Extract the [X, Y] coordinate from the center of the cell holding the provided text.  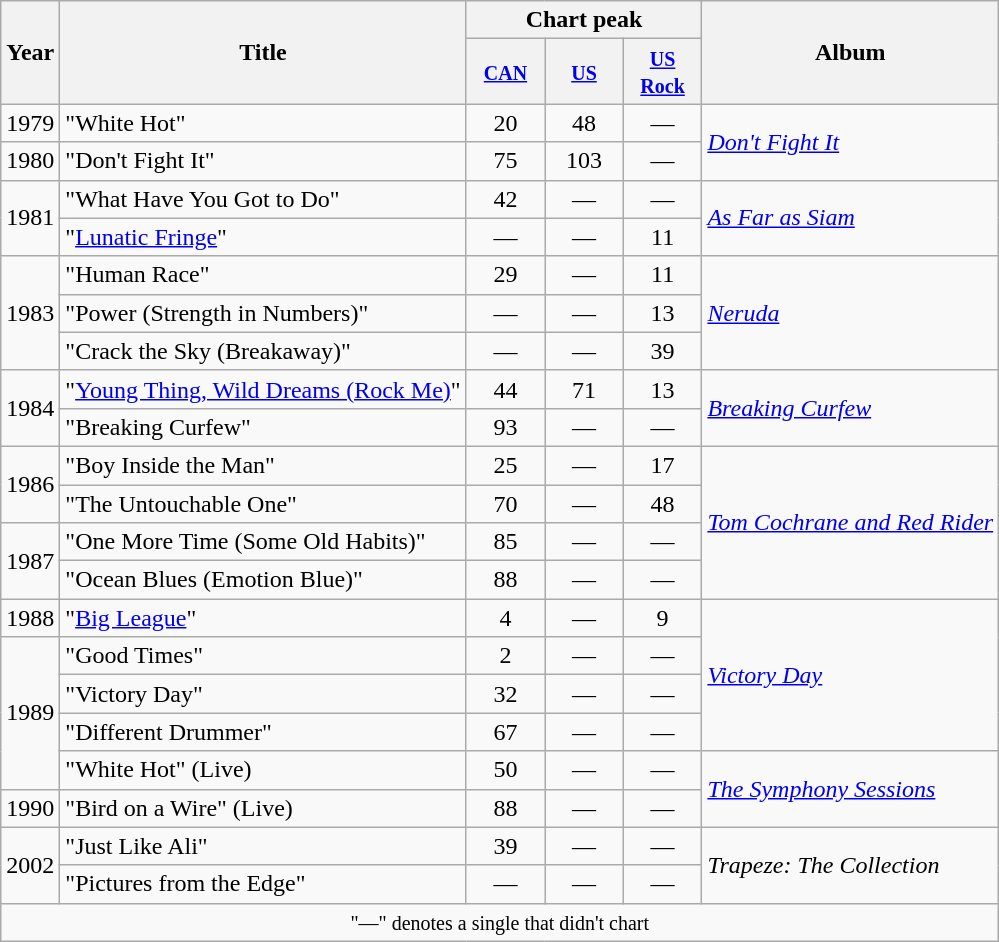
1979 [30, 123]
Victory Day [850, 675]
42 [506, 199]
Year [30, 52]
Neruda [850, 313]
25 [506, 465]
"Different Drummer" [263, 732]
20 [506, 123]
"Breaking Curfew" [263, 427]
"Pictures from the Edge" [263, 884]
9 [662, 618]
CAN [506, 72]
17 [662, 465]
"The Untouchable One" [263, 503]
70 [506, 503]
"Big League" [263, 618]
"Bird on a Wire" (Live) [263, 808]
"Crack the Sky (Breakaway)" [263, 351]
Album [850, 52]
"Power (Strength in Numbers)" [263, 313]
67 [506, 732]
103 [584, 161]
44 [506, 389]
29 [506, 275]
"One More Time (Some Old Habits)" [263, 542]
32 [506, 694]
As Far as Siam [850, 218]
1987 [30, 561]
"—" denotes a single that didn't chart [500, 922]
2 [506, 656]
1986 [30, 484]
"Just Like Ali" [263, 846]
1981 [30, 218]
Don't Fight It [850, 142]
"Ocean Blues (Emotion Blue)" [263, 580]
2002 [30, 865]
Title [263, 52]
93 [506, 427]
"Don't Fight It" [263, 161]
"White Hot" (Live) [263, 770]
Breaking Curfew [850, 408]
50 [506, 770]
1988 [30, 618]
1980 [30, 161]
"What Have You Got to Do" [263, 199]
71 [584, 389]
1983 [30, 313]
4 [506, 618]
USRock [662, 72]
"Human Race" [263, 275]
"Young Thing, Wild Dreams (Rock Me)" [263, 389]
"Boy Inside the Man" [263, 465]
"Lunatic Fringe" [263, 237]
Trapeze: The Collection [850, 865]
The Symphony Sessions [850, 789]
Tom Cochrane and Red Rider [850, 522]
Chart peak [584, 20]
US [584, 72]
"Good Times" [263, 656]
1989 [30, 713]
1990 [30, 808]
"Victory Day" [263, 694]
85 [506, 542]
1984 [30, 408]
75 [506, 161]
"White Hot" [263, 123]
